Return the [X, Y] coordinate for the center point of the cell that contains the specified text.  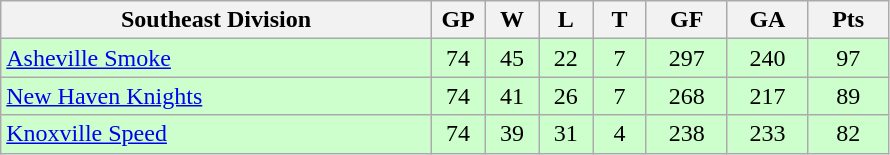
Pts [848, 20]
New Haven Knights [216, 96]
4 [620, 134]
217 [768, 96]
W [512, 20]
39 [512, 134]
Southeast Division [216, 20]
97 [848, 58]
240 [768, 58]
82 [848, 134]
L [566, 20]
T [620, 20]
Knoxville Speed [216, 134]
22 [566, 58]
45 [512, 58]
26 [566, 96]
268 [686, 96]
297 [686, 58]
GP [458, 20]
238 [686, 134]
89 [848, 96]
GF [686, 20]
GA [768, 20]
41 [512, 96]
233 [768, 134]
Asheville Smoke [216, 58]
31 [566, 134]
